Scan for the cell matching the given text and deliver its (X, Y) coordinate at center. 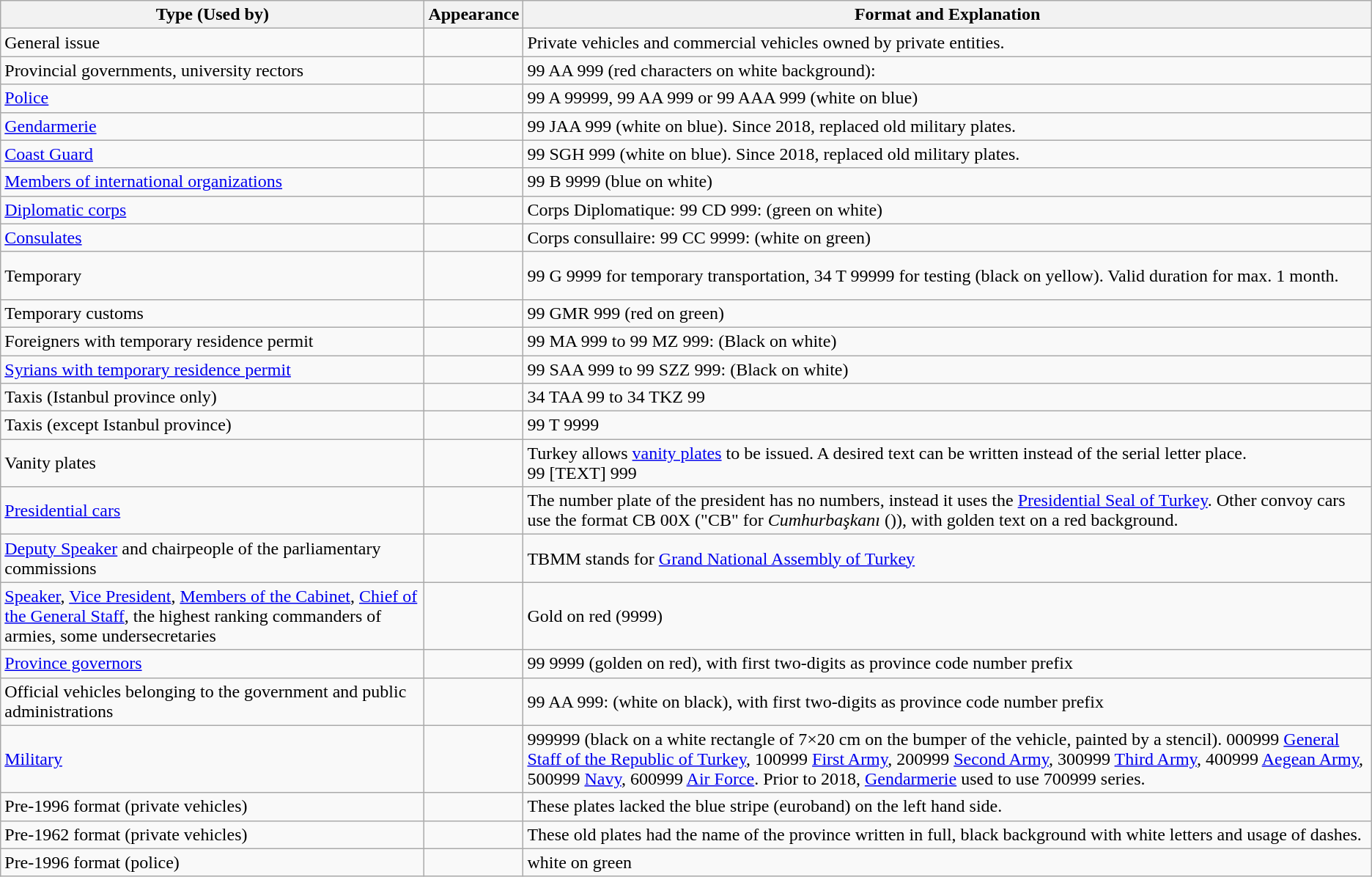
99 JAA 999 (white on blue). Since 2018, replaced old military plates. (947, 126)
These plates lacked the blue stripe (euroband) on the left hand side. (947, 807)
Speaker, Vice President, Members of the Cabinet, Chief of the General Staff, the highest ranking commanders of armies, some undersecretaries (213, 616)
Province governors (213, 664)
Type (Used by) (213, 15)
Temporary (213, 276)
Diplomatic corps (213, 210)
Taxis (except Istanbul province) (213, 425)
Members of international organizations (213, 182)
Pre-1996 format (police) (213, 862)
Official vehicles belonging to the government and public administrations (213, 701)
99 SAA 999 to 99 SZZ 999: (Black on white) (947, 369)
TBMM stands for Grand National Assembly of Turkey (947, 559)
Foreigners with temporary residence permit (213, 341)
99 GMR 999 (red on green) (947, 313)
Corps Diplomatique: 99 CD 999: (green on white) (947, 210)
Corps consullaire: 99 CC 9999: (white on green) (947, 238)
99 9999 (golden on red), with first two-digits as province code number prefix (947, 664)
Temporary customs (213, 313)
General issue (213, 43)
Format and Explanation (947, 15)
99 AA 999 (red characters on white background): (947, 70)
99 A 99999, 99 AA 999 or 99 AAA 999 (white on blue) (947, 98)
Turkey allows vanity plates to be issued. A desired text can be written instead of the serial letter place.99 [TEXT] 999 (947, 463)
Vanity plates (213, 463)
Taxis (Istanbul province only) (213, 397)
34 TAA 99 to 34 TKZ 99 (947, 397)
These old plates had the name of the province written in full, black background with white letters and usage of dashes. (947, 834)
Consulates (213, 238)
Coast Guard (213, 154)
Pre-1962 format (private vehicles) (213, 834)
Police (213, 98)
Military (213, 759)
99 AA 999: (white on black), with first two-digits as province code number prefix (947, 701)
Syrians with temporary residence permit (213, 369)
Appearance (473, 15)
99 B 9999 (blue on white) (947, 182)
99 MA 999 to 99 MZ 999: (Black on white) (947, 341)
Private vehicles and commercial vehicles owned by private entities. (947, 43)
Gendarmerie (213, 126)
Pre-1996 format (private vehicles) (213, 807)
Deputy Speaker and chairpeople of the parliamentary commissions (213, 559)
99 T 9999 (947, 425)
99 SGH 999 (white on blue). Since 2018, replaced old military plates. (947, 154)
Provincial governments, university rectors (213, 70)
white on green (947, 862)
Gold on red (9999) (947, 616)
Presidential cars (213, 510)
99 G 9999 for temporary transportation, 34 T 99999 for testing (black on yellow). Valid duration for max. 1 month. (947, 276)
